Output the (X, Y) coordinate of the center of the cell containing the given text.  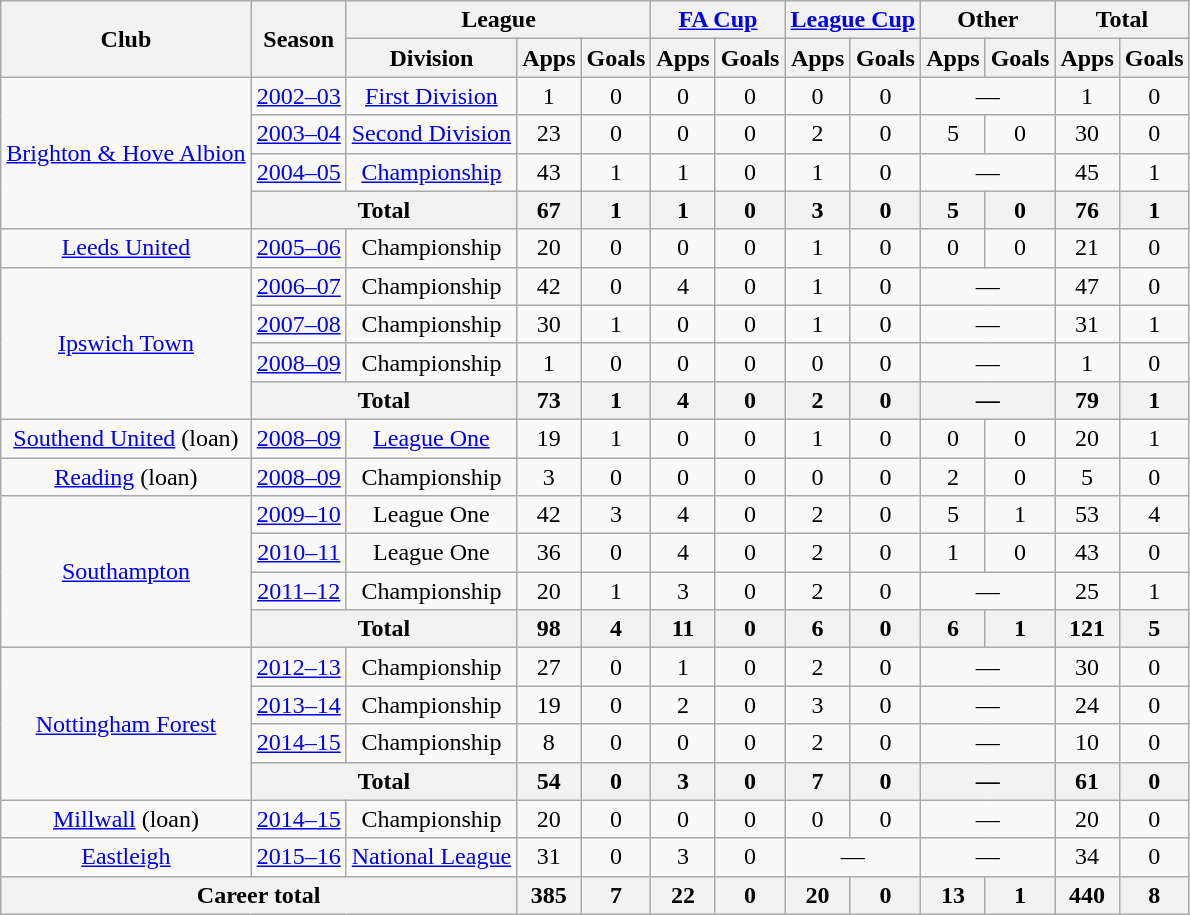
98 (549, 629)
67 (549, 210)
Millwall (loan) (126, 819)
27 (549, 667)
2004–05 (298, 172)
2011–12 (298, 591)
Eastleigh (126, 857)
First Division (431, 96)
11 (683, 629)
League (498, 20)
79 (1087, 400)
2002–03 (298, 96)
FA Cup (718, 20)
2013–14 (298, 705)
Career total (259, 895)
Reading (loan) (126, 477)
Leeds United (126, 248)
45 (1087, 172)
13 (953, 895)
10 (1087, 743)
121 (1087, 629)
76 (1087, 210)
54 (549, 781)
Nottingham Forest (126, 724)
Southend United (loan) (126, 438)
2005–06 (298, 248)
2007–08 (298, 324)
Division (431, 58)
2006–07 (298, 286)
385 (549, 895)
23 (549, 134)
2010–11 (298, 553)
21 (1087, 248)
Ipswich Town (126, 343)
440 (1087, 895)
36 (549, 553)
Club (126, 39)
22 (683, 895)
Second Division (431, 134)
53 (1087, 515)
73 (549, 400)
47 (1087, 286)
Brighton & Hove Albion (126, 153)
2012–13 (298, 667)
24 (1087, 705)
61 (1087, 781)
2009–10 (298, 515)
League Cup (853, 20)
25 (1087, 591)
Other (988, 20)
Season (298, 39)
Southampton (126, 572)
2015–16 (298, 857)
34 (1087, 857)
2003–04 (298, 134)
National League (431, 857)
